Return (x, y) of the center of cell containing provided text 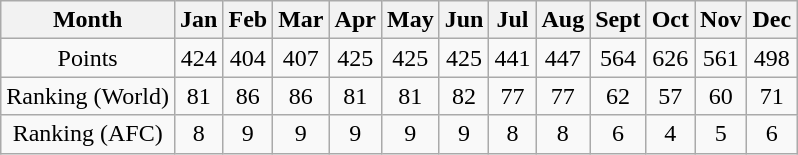
561 (721, 58)
May (410, 20)
Mar (301, 20)
Feb (248, 20)
407 (301, 58)
498 (772, 58)
424 (199, 58)
82 (464, 96)
4 (670, 134)
Ranking (AFC) (88, 134)
Jul (512, 20)
Apr (355, 20)
Oct (670, 20)
Month (88, 20)
564 (618, 58)
626 (670, 58)
Jun (464, 20)
Ranking (World) (88, 96)
Jan (199, 20)
5 (721, 134)
Nov (721, 20)
441 (512, 58)
Dec (772, 20)
447 (563, 58)
404 (248, 58)
Sept (618, 20)
60 (721, 96)
Points (88, 58)
62 (618, 96)
Aug (563, 20)
71 (772, 96)
57 (670, 96)
